Return (x, y) of the center of cell containing provided text 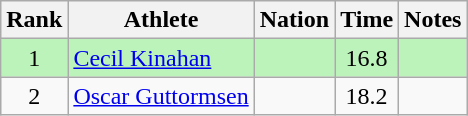
16.8 (367, 58)
18.2 (367, 96)
Athlete (161, 20)
1 (34, 58)
Time (367, 20)
Cecil Kinahan (161, 58)
Notes (433, 20)
Rank (34, 20)
Oscar Guttormsen (161, 96)
Nation (294, 20)
2 (34, 96)
